Pinpoint the cell where the given text exists, returning its [x, y] midpoint coordinate. 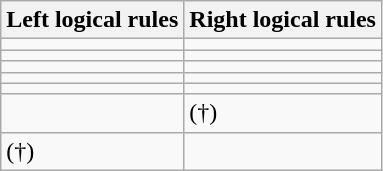
Left logical rules [92, 20]
Right logical rules [283, 20]
